Determine the (x, y) coordinate at the center of the cell enclosing the given text.  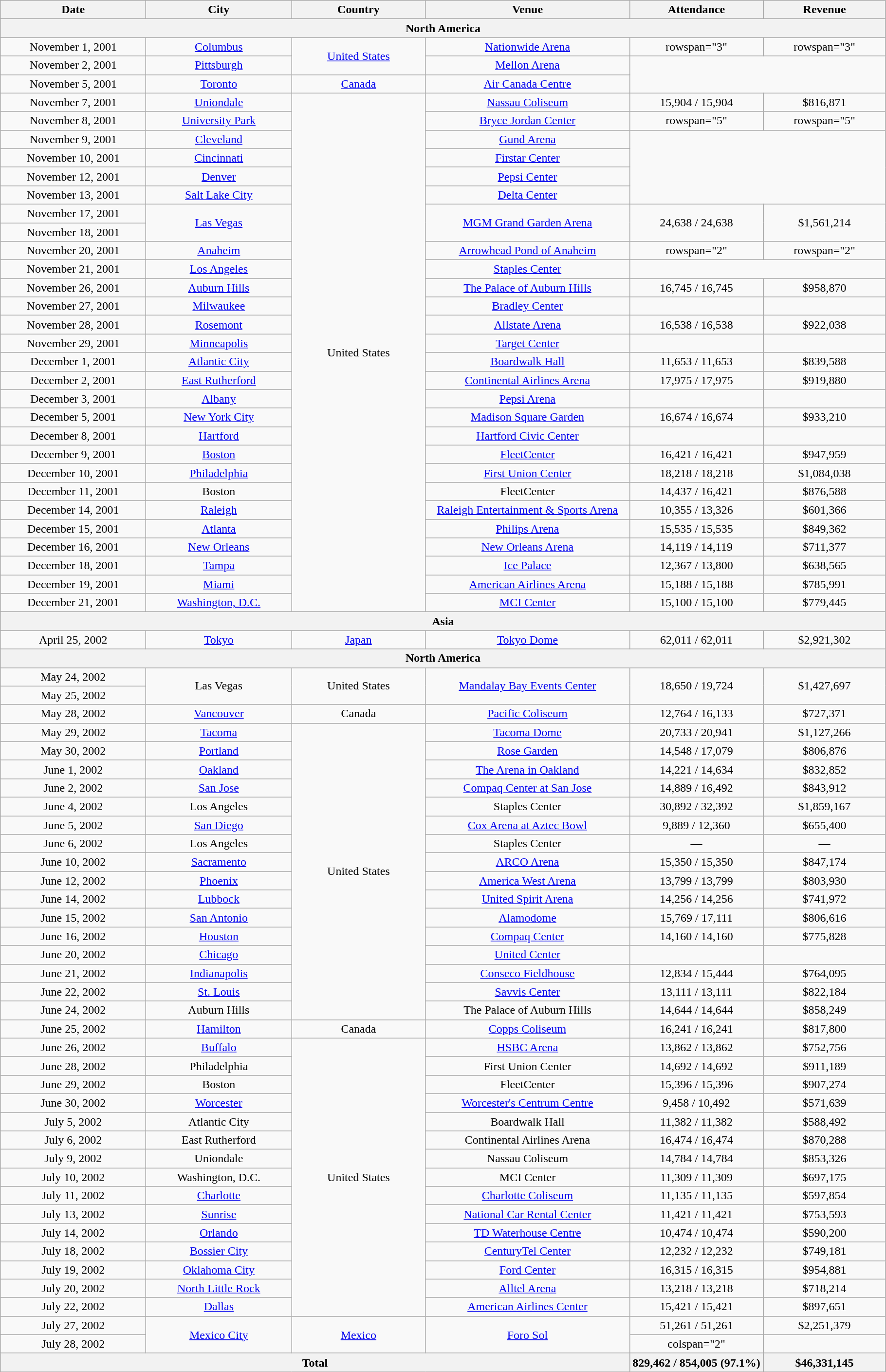
Rosemont (219, 325)
Revenue (825, 10)
Raleigh (219, 510)
Tacoma (219, 732)
December 21, 2001 (73, 603)
Sunrise (219, 1214)
Pacific Coliseum (528, 714)
14,889 / 16,492 (696, 788)
June 16, 2002 (73, 936)
Charlotte (219, 1196)
November 27, 2001 (73, 306)
$785,991 (825, 584)
Venue (528, 10)
November 1, 2001 (73, 47)
Alamodome (528, 918)
$832,852 (825, 769)
Denver (219, 176)
November 29, 2001 (73, 343)
Foro Sol (528, 1335)
July 18, 2002 (73, 1251)
CenturyTel Center (528, 1251)
Minneapolis (219, 343)
$847,174 (825, 862)
15,396 / 15,396 (696, 1084)
Savvis Center (528, 992)
9,889 / 12,360 (696, 825)
14,221 / 14,634 (696, 769)
$752,756 (825, 1047)
$597,854 (825, 1196)
June 1, 2002 (73, 769)
Cleveland (219, 139)
$588,492 (825, 1121)
15,769 / 17,111 (696, 918)
July 14, 2002 (73, 1233)
New Orleans (219, 547)
December 3, 2001 (73, 399)
City (219, 10)
$753,593 (825, 1214)
June 15, 2002 (73, 918)
Delta Center (528, 195)
62,011 / 62,011 (696, 640)
July 28, 2002 (73, 1344)
June 10, 2002 (73, 862)
Firstar Center (528, 158)
May 29, 2002 (73, 732)
MGM Grand Garden Arena (528, 222)
$749,181 (825, 1251)
Oakland (219, 769)
$718,214 (825, 1288)
$601,366 (825, 510)
Arrowhead Pond of Anaheim (528, 251)
Chicago (219, 955)
$870,288 (825, 1140)
$933,210 (825, 417)
13,111 / 13,111 (696, 992)
17,975 / 17,975 (696, 380)
Allstate Arena (528, 325)
July 27, 2002 (73, 1325)
December 15, 2001 (73, 528)
Mellon Arena (528, 65)
June 30, 2002 (73, 1103)
November 2, 2001 (73, 65)
15,350 / 15,350 (696, 862)
$2,921,302 (825, 640)
Tokyo Dome (528, 640)
Houston (219, 936)
$817,800 (825, 1029)
18,218 / 18,218 (696, 473)
16,315 / 16,315 (696, 1270)
30,892 / 32,392 (696, 806)
11,653 / 11,653 (696, 362)
June 22, 2002 (73, 992)
15,421 / 15,421 (696, 1307)
Orlando (219, 1233)
Raleigh Entertainment & Sports Arena (528, 510)
Pittsburgh (219, 65)
Hamilton (219, 1029)
June 25, 2002 (73, 1029)
December 11, 2001 (73, 491)
November 18, 2001 (73, 232)
Charlotte Coliseum (528, 1196)
Date (73, 10)
Worcester's Centrum Centre (528, 1103)
Tokyo (219, 640)
Ford Center (528, 1270)
$853,326 (825, 1159)
Cincinnati (219, 158)
Air Canada Centre (528, 84)
May 30, 2002 (73, 751)
12,834 / 15,444 (696, 973)
11,382 / 11,382 (696, 1121)
Japan (358, 640)
20,733 / 20,941 (696, 732)
Pepsi Center (528, 176)
November 7, 2001 (73, 102)
Mexico City (219, 1335)
Bradley Center (528, 306)
July 11, 2002 (73, 1196)
Compaq Center at San Jose (528, 788)
Salt Lake City (219, 195)
$1,561,214 (825, 222)
$741,972 (825, 899)
14,692 / 14,692 (696, 1066)
$806,876 (825, 751)
$697,175 (825, 1177)
The Arena in Oakland (528, 769)
November 10, 2001 (73, 158)
Vancouver (219, 714)
ARCO Arena (528, 862)
July 6, 2002 (73, 1140)
Rose Garden (528, 751)
June 26, 2002 (73, 1047)
Mexico (358, 1335)
November 17, 2001 (73, 213)
$958,870 (825, 288)
$46,331,145 (825, 1362)
14,160 / 14,160 (696, 936)
$858,249 (825, 1010)
National Car Rental Center (528, 1214)
$711,377 (825, 547)
June 24, 2002 (73, 1010)
July 9, 2002 (73, 1159)
May 28, 2002 (73, 714)
$876,588 (825, 491)
Bryce Jordan Center (528, 121)
16,745 / 16,745 (696, 288)
Madison Square Garden (528, 417)
May 25, 2002 (73, 695)
Miami (219, 584)
$947,959 (825, 454)
$764,095 (825, 973)
November 5, 2001 (73, 84)
Buffalo (219, 1047)
June 14, 2002 (73, 899)
Total (315, 1362)
June 6, 2002 (73, 844)
$911,189 (825, 1066)
December 1, 2001 (73, 362)
11,421 / 11,421 (696, 1214)
13,799 / 13,799 (696, 881)
June 21, 2002 (73, 973)
Lubbock (219, 899)
51,261 / 51,261 (696, 1325)
November 9, 2001 (73, 139)
Philips Arena (528, 528)
University Park (219, 121)
San Jose (219, 788)
Portland (219, 751)
12,232 / 12,232 (696, 1251)
Columbus (219, 47)
June 20, 2002 (73, 955)
13,862 / 13,862 (696, 1047)
$2,251,379 (825, 1325)
December 18, 2001 (73, 566)
December 5, 2001 (73, 417)
November 13, 2001 (73, 195)
14,784 / 14,784 (696, 1159)
New Orleans Arena (528, 547)
Conseco Fieldhouse (528, 973)
November 26, 2001 (73, 288)
$1,084,038 (825, 473)
June 4, 2002 (73, 806)
$822,184 (825, 992)
American Airlines Arena (528, 584)
Mandalay Bay Events Center (528, 686)
Hartford (219, 436)
$1,859,167 (825, 806)
$907,274 (825, 1084)
10,355 / 13,326 (696, 510)
$839,588 (825, 362)
11,309 / 11,309 (696, 1177)
June 2, 2002 (73, 788)
June 28, 2002 (73, 1066)
TD Waterhouse Centre (528, 1233)
May 24, 2002 (73, 677)
Cox Arena at Aztec Bowl (528, 825)
Phoenix (219, 881)
11,135 / 11,135 (696, 1196)
16,538 / 16,538 (696, 325)
$1,427,697 (825, 686)
Sacramento (219, 862)
$816,871 (825, 102)
April 25, 2002 (73, 640)
Nationwide Arena (528, 47)
Ice Palace (528, 566)
Atlanta (219, 528)
December 8, 2001 (73, 436)
United Spirit Arena (528, 899)
$727,371 (825, 714)
Bossier City (219, 1251)
December 10, 2001 (73, 473)
Attendance (696, 10)
St. Louis (219, 992)
colspan="2" (696, 1344)
$803,930 (825, 881)
Indianapolis (219, 973)
14,437 / 16,421 (696, 491)
November 8, 2001 (73, 121)
Toronto (219, 84)
November 20, 2001 (73, 251)
$843,912 (825, 788)
Compaq Center (528, 936)
9,458 / 10,492 (696, 1103)
June 29, 2002 (73, 1084)
24,638 / 24,638 (696, 222)
15,188 / 15,188 (696, 584)
Anaheim (219, 251)
16,241 / 16,241 (696, 1029)
America West Arena (528, 881)
$655,400 (825, 825)
$638,565 (825, 566)
$954,881 (825, 1270)
June 5, 2002 (73, 825)
$806,616 (825, 918)
Target Center (528, 343)
North Little Rock (219, 1288)
12,367 / 13,800 (696, 566)
Country (358, 10)
November 21, 2001 (73, 269)
Worcester (219, 1103)
December 16, 2001 (73, 547)
Asia (443, 621)
$590,200 (825, 1233)
July 13, 2002 (73, 1214)
Gund Arena (528, 139)
16,421 / 16,421 (696, 454)
Tampa (219, 566)
15,100 / 15,100 (696, 603)
Pepsi Arena (528, 399)
$849,362 (825, 528)
Alltel Arena (528, 1288)
15,904 / 15,904 (696, 102)
$571,639 (825, 1103)
13,218 / 13,218 (696, 1288)
14,119 / 14,119 (696, 547)
July 5, 2002 (73, 1121)
American Airlines Center (528, 1307)
July 22, 2002 (73, 1307)
New York City (219, 417)
829,462 / 854,005 (97.1%) (696, 1362)
$775,828 (825, 936)
December 9, 2001 (73, 454)
10,474 / 10,474 (696, 1233)
November 12, 2001 (73, 176)
16,474 / 16,474 (696, 1140)
San Antonio (219, 918)
Hartford Civic Center (528, 436)
December 14, 2001 (73, 510)
$919,880 (825, 380)
HSBC Arena (528, 1047)
$922,038 (825, 325)
15,535 / 15,535 (696, 528)
San Diego (219, 825)
14,548 / 17,079 (696, 751)
$1,127,266 (825, 732)
December 19, 2001 (73, 584)
November 28, 2001 (73, 325)
December 2, 2001 (73, 380)
14,256 / 14,256 (696, 899)
June 12, 2002 (73, 881)
$779,445 (825, 603)
Oklahoma City (219, 1270)
Milwaukee (219, 306)
Albany (219, 399)
18,650 / 19,724 (696, 686)
Copps Coliseum (528, 1029)
14,644 / 14,644 (696, 1010)
$897,651 (825, 1307)
Dallas (219, 1307)
July 19, 2002 (73, 1270)
United Center (528, 955)
July 10, 2002 (73, 1177)
Tacoma Dome (528, 732)
16,674 / 16,674 (696, 417)
12,764 / 16,133 (696, 714)
July 20, 2002 (73, 1288)
